Identify which cell holds the provided text, then report its (x, y) central coordinate. 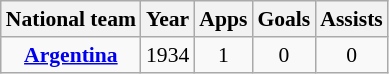
Year (168, 19)
Goals (284, 19)
1 (223, 55)
Assists (352, 19)
1934 (168, 55)
Argentina (71, 55)
National team (71, 19)
Apps (223, 19)
